Find where the given text appears and provide that cell's center as (X, Y) coordinate. 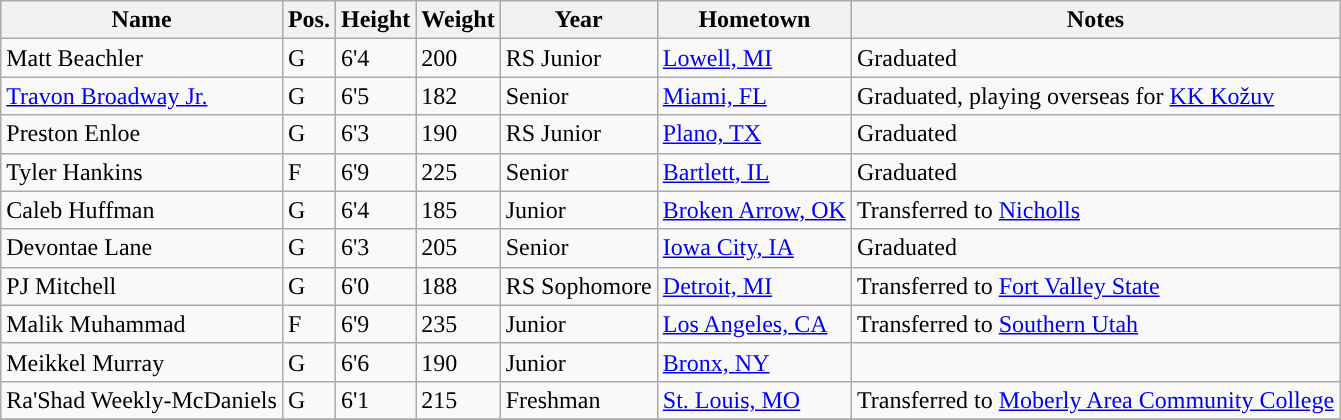
185 (458, 210)
200 (458, 58)
Los Angeles, CA (754, 324)
PJ Mitchell (142, 286)
6'6 (375, 362)
215 (458, 400)
Broken Arrow, OK (754, 210)
Plano, TX (754, 134)
188 (458, 286)
Transferred to Southern Utah (1095, 324)
Name (142, 20)
6'1 (375, 400)
Tyler Hankins (142, 172)
Malik Muhammad (142, 324)
Year (578, 20)
Transferred to Fort Valley State (1095, 286)
RS Sophomore (578, 286)
Height (375, 20)
Devontae Lane (142, 248)
St. Louis, MO (754, 400)
225 (458, 172)
Hometown (754, 20)
205 (458, 248)
Graduated, playing overseas for KK Kožuv (1095, 96)
Freshman (578, 400)
Notes (1095, 20)
235 (458, 324)
Bartlett, IL (754, 172)
Travon Broadway Jr. (142, 96)
Iowa City, IA (754, 248)
Caleb Huffman (142, 210)
Lowell, MI (754, 58)
Transferred to Nicholls (1095, 210)
6'5 (375, 96)
182 (458, 96)
Matt Beachler (142, 58)
Meikkel Murray (142, 362)
Pos. (308, 20)
Bronx, NY (754, 362)
Detroit, MI (754, 286)
Transferred to Moberly Area Community College (1095, 400)
6'0 (375, 286)
Weight (458, 20)
Miami, FL (754, 96)
Preston Enloe (142, 134)
Ra'Shad Weekly-McDaniels (142, 400)
